Capture the cell that displays the provided text and extract its [X, Y] central coordinate. 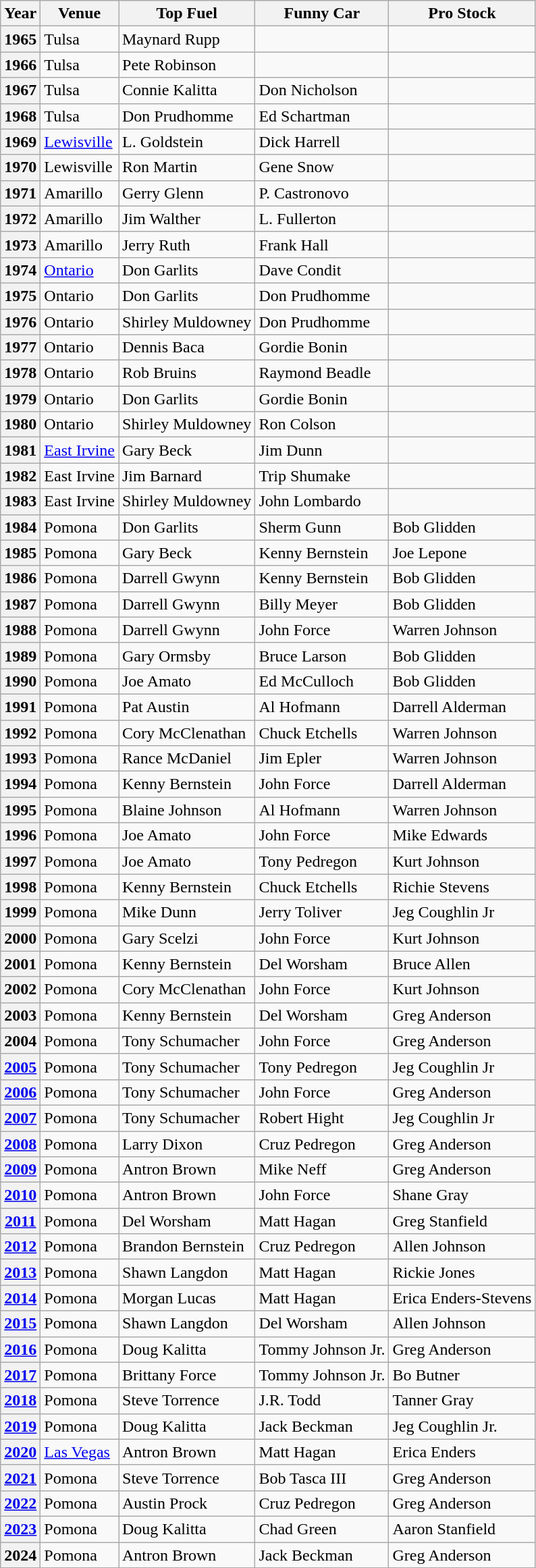
2016 [20, 1349]
L. Fullerton [322, 219]
Connie Kalitta [187, 90]
1965 [20, 39]
Greg Stanfield [462, 1221]
Gary Scelzi [187, 938]
1984 [20, 527]
1975 [20, 296]
Erica Enders [462, 1452]
Rob Bruins [187, 373]
2022 [20, 1503]
Morgan Lucas [187, 1298]
Ed McCulloch [322, 681]
2020 [20, 1452]
P. Castronovo [322, 193]
2018 [20, 1401]
Top Fuel [187, 13]
Richie Stevens [462, 887]
2019 [20, 1426]
1998 [20, 887]
2012 [20, 1247]
1982 [20, 476]
2017 [20, 1375]
Billy Meyer [322, 604]
Dave Condit [322, 270]
1969 [20, 142]
1981 [20, 450]
Gary Ormsby [187, 655]
Ron Colson [322, 425]
2021 [20, 1478]
1977 [20, 348]
Dennis Baca [187, 348]
1997 [20, 861]
Ed Schartman [322, 116]
J.R. Todd [322, 1401]
1966 [20, 65]
Joe Lepone [462, 553]
Mike Dunn [187, 913]
1987 [20, 604]
Jim Walther [187, 219]
1970 [20, 167]
1971 [20, 193]
Austin Prock [187, 1503]
Chad Green [322, 1529]
Rickie Jones [462, 1272]
Brandon Bernstein [187, 1247]
1973 [20, 244]
Mike Edwards [462, 836]
1988 [20, 630]
Aaron Stanfield [462, 1529]
Venue [80, 13]
2006 [20, 1092]
1980 [20, 425]
2005 [20, 1066]
Jim Dunn [322, 450]
Frank Hall [322, 244]
1978 [20, 373]
1999 [20, 913]
2002 [20, 990]
2009 [20, 1170]
2023 [20, 1529]
Ron Martin [187, 167]
Trip Shumake [322, 476]
1985 [20, 553]
1989 [20, 655]
2024 [20, 1555]
Year [20, 13]
1972 [20, 219]
1968 [20, 116]
1974 [20, 270]
Mike Neff [322, 1170]
Erica Enders-Stevens [462, 1298]
1992 [20, 732]
1983 [20, 502]
Raymond Beadle [322, 373]
Jim Epler [322, 759]
Shane Gray [462, 1195]
1995 [20, 810]
Robert Hight [322, 1118]
1991 [20, 707]
1976 [20, 322]
Gene Snow [322, 167]
Jeg Coughlin Jr. [462, 1426]
2015 [20, 1324]
Bob Tasca III [322, 1478]
2001 [20, 964]
Pat Austin [187, 707]
2008 [20, 1144]
2013 [20, 1272]
Tanner Gray [462, 1401]
Maynard Rupp [187, 39]
1979 [20, 399]
Blaine Johnson [187, 810]
2004 [20, 1041]
Brittany Force [187, 1375]
1990 [20, 681]
Rance McDaniel [187, 759]
Las Vegas [80, 1452]
Jerry Toliver [322, 913]
2003 [20, 1015]
2010 [20, 1195]
2014 [20, 1298]
Dick Harrell [322, 142]
Pete Robinson [187, 65]
2000 [20, 938]
Gerry Glenn [187, 193]
Larry Dixon [187, 1144]
1994 [20, 784]
1993 [20, 759]
L. Goldstein [187, 142]
Bruce Allen [462, 964]
Funny Car [322, 13]
Jim Barnard [187, 476]
1986 [20, 578]
John Lombardo [322, 502]
1967 [20, 90]
2011 [20, 1221]
Bo Butner [462, 1375]
Don Nicholson [322, 90]
Jerry Ruth [187, 244]
Pro Stock [462, 13]
Sherm Gunn [322, 527]
2007 [20, 1118]
Bruce Larson [322, 655]
1996 [20, 836]
